Provide the (X, Y) coordinate of the cell's center where the given text is located.  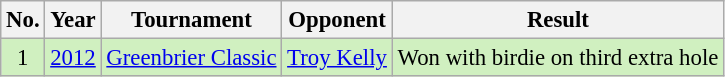
Year (73, 20)
2012 (73, 58)
No. (23, 20)
Result (558, 20)
Won with birdie on third extra hole (558, 58)
Tournament (192, 20)
Greenbrier Classic (192, 58)
Opponent (337, 20)
Troy Kelly (337, 58)
1 (23, 58)
